Detect which cell encompasses the target text, then output its [X, Y] center coordinate. 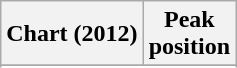
Peakposition [189, 34]
Chart (2012) [72, 34]
